Capture the cell that displays the provided text and extract its [X, Y] central coordinate. 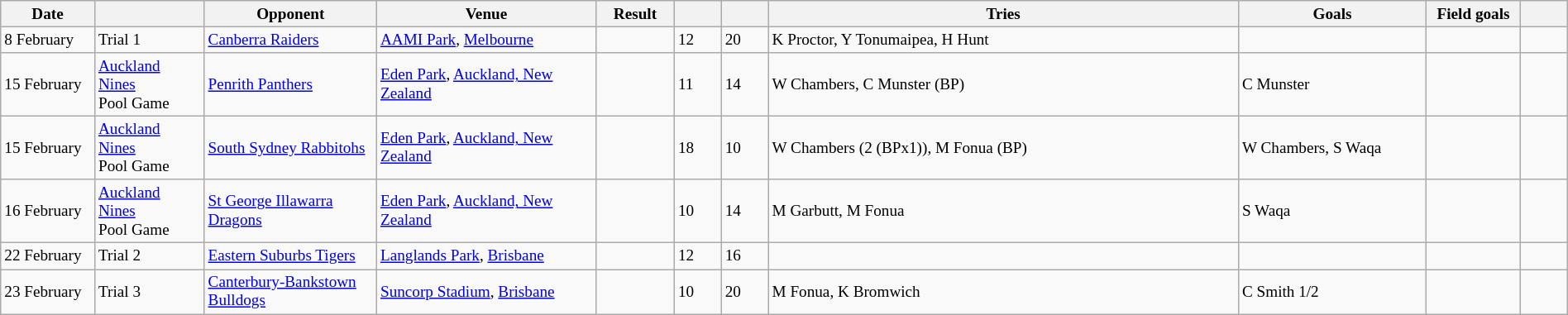
S Waqa [1331, 212]
Field goals [1474, 14]
Venue [486, 14]
C Smith 1/2 [1331, 291]
South Sydney Rabbitohs [290, 147]
M Fonua, K Bromwich [1003, 291]
Trial 2 [149, 256]
Opponent [290, 14]
Penrith Panthers [290, 84]
16 February [48, 212]
18 [698, 147]
W Chambers (2 (BPx1)), M Fonua (BP) [1003, 147]
C Munster [1331, 84]
Date [48, 14]
Result [635, 14]
Canterbury-Bankstown Bulldogs [290, 291]
Tries [1003, 14]
W Chambers, S Waqa [1331, 147]
Suncorp Stadium, Brisbane [486, 291]
23 February [48, 291]
Goals [1331, 14]
Trial 3 [149, 291]
11 [698, 84]
M Garbutt, M Fonua [1003, 212]
Eastern Suburbs Tigers [290, 256]
8 February [48, 40]
Canberra Raiders [290, 40]
16 [744, 256]
22 February [48, 256]
W Chambers, C Munster (BP) [1003, 84]
St George Illawarra Dragons [290, 212]
K Proctor, Y Tonumaipea, H Hunt [1003, 40]
Langlands Park, Brisbane [486, 256]
Trial 1 [149, 40]
AAMI Park, Melbourne [486, 40]
